Detect which cell encompasses the target text, then output its (X, Y) center coordinate. 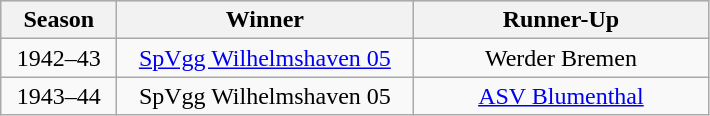
Season (59, 20)
1942–43 (59, 58)
Runner-Up (561, 20)
Werder Bremen (561, 58)
1943–44 (59, 96)
Winner (265, 20)
ASV Blumenthal (561, 96)
